Locate the cell with the specified text and output its [x, y] center coordinate. 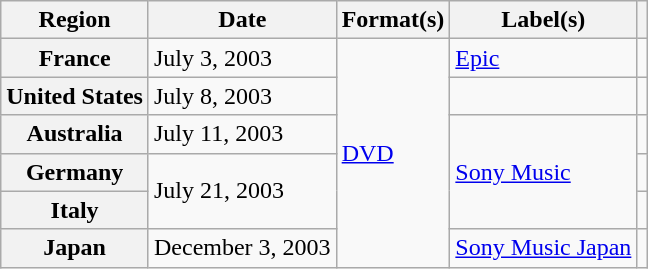
Region [75, 20]
July 11, 2003 [242, 134]
Japan [75, 248]
Sony Music [544, 172]
United States [75, 96]
Germany [75, 172]
December 3, 2003 [242, 248]
France [75, 58]
Australia [75, 134]
DVD [393, 153]
Epic [544, 58]
July 3, 2003 [242, 58]
Format(s) [393, 20]
July 8, 2003 [242, 96]
Date [242, 20]
Sony Music Japan [544, 248]
Label(s) [544, 20]
July 21, 2003 [242, 191]
Italy [75, 210]
